Return [X, Y] of the center of cell containing provided text 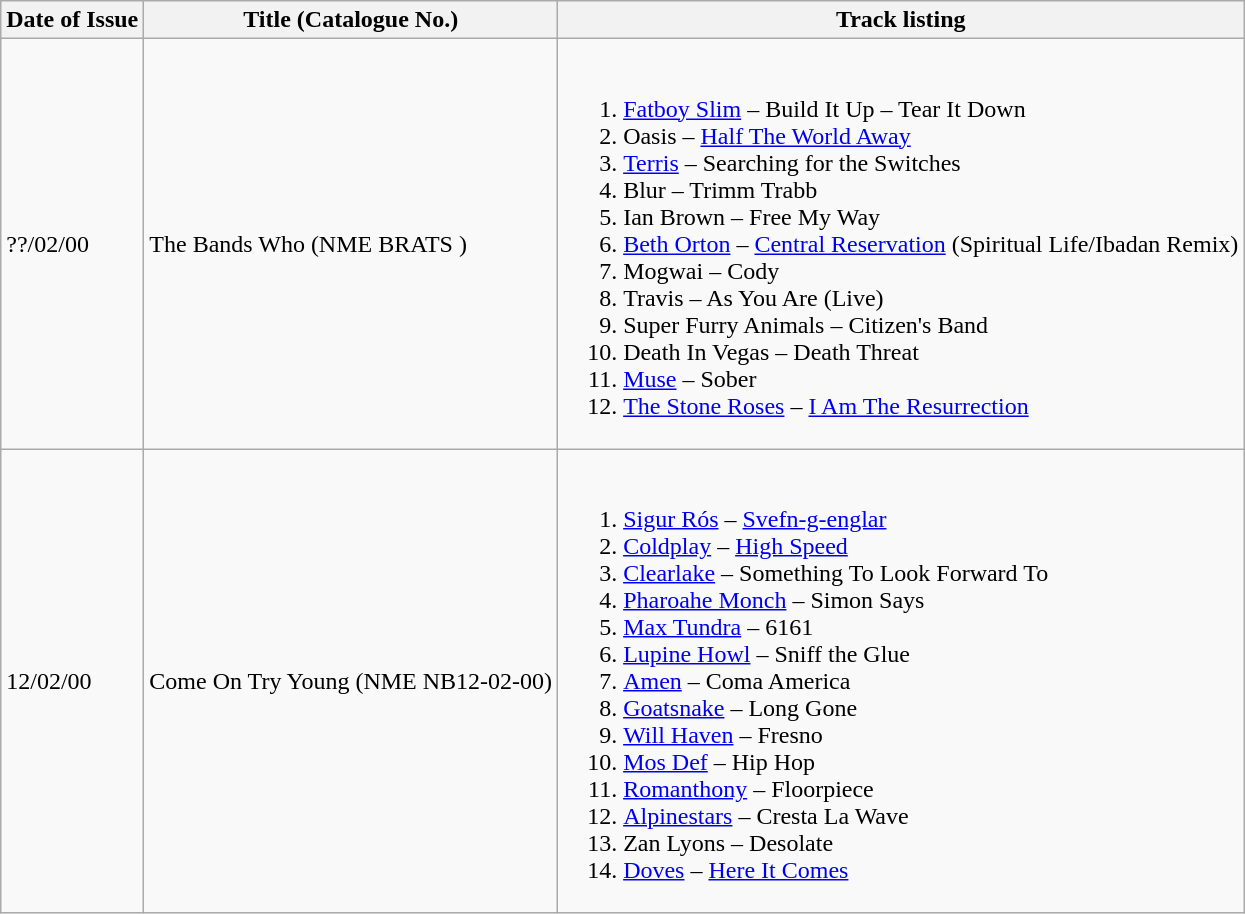
Title (Catalogue No.) [351, 20]
12/02/00 [72, 681]
The Bands Who (NME BRATS ) [351, 244]
Come On Try Young (NME NB12-02-00) [351, 681]
??/02/00 [72, 244]
Track listing [901, 20]
Date of Issue [72, 20]
